For the text-containing cell, return its midpoint in (X, Y) coordinate format. 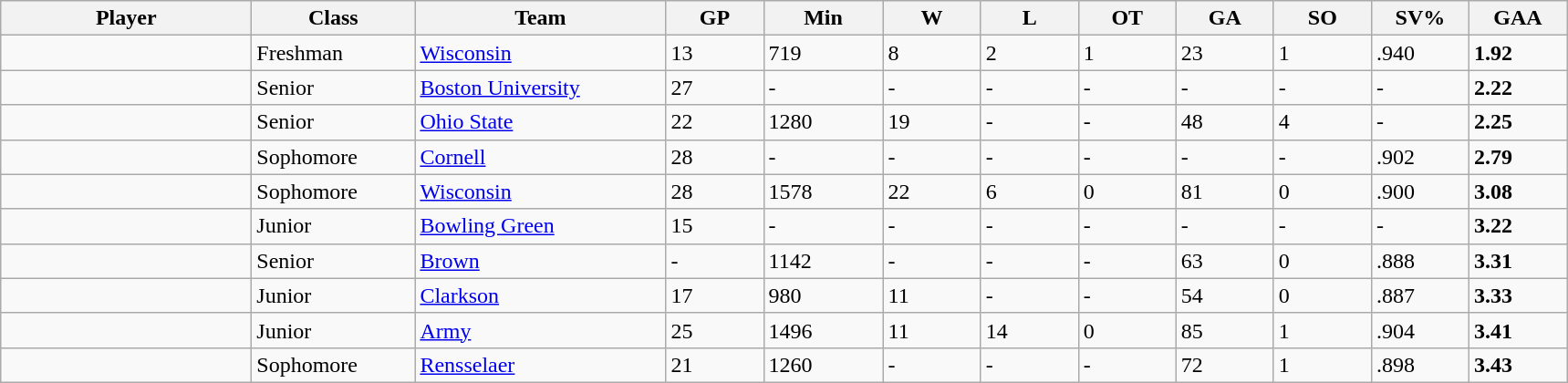
Cornell (540, 157)
.902 (1419, 157)
6 (1029, 191)
Freshman (334, 53)
GP (715, 18)
3.31 (1518, 261)
3.33 (1518, 295)
1142 (823, 261)
L (1029, 18)
13 (715, 53)
17 (715, 295)
Rensselaer (540, 365)
72 (1224, 365)
.904 (1419, 330)
2.22 (1518, 88)
48 (1224, 122)
719 (823, 53)
54 (1224, 295)
Player (126, 18)
21 (715, 365)
Min (823, 18)
Boston University (540, 88)
GA (1224, 18)
SO (1323, 18)
Army (540, 330)
63 (1224, 261)
Brown (540, 261)
1280 (823, 122)
Clarkson (540, 295)
.888 (1419, 261)
W (932, 18)
.898 (1419, 365)
1.92 (1518, 53)
SV% (1419, 18)
.900 (1419, 191)
1578 (823, 191)
4 (1323, 122)
Team (540, 18)
2.25 (1518, 122)
27 (715, 88)
85 (1224, 330)
Bowling Green (540, 226)
3.41 (1518, 330)
81 (1224, 191)
14 (1029, 330)
Ohio State (540, 122)
Class (334, 18)
3.22 (1518, 226)
23 (1224, 53)
1496 (823, 330)
19 (932, 122)
25 (715, 330)
GAA (1518, 18)
2.79 (1518, 157)
15 (715, 226)
1260 (823, 365)
.940 (1419, 53)
8 (932, 53)
2 (1029, 53)
3.08 (1518, 191)
3.43 (1518, 365)
980 (823, 295)
.887 (1419, 295)
OT (1127, 18)
